Extract the [X, Y] coordinate from the center of the cell holding the provided text.  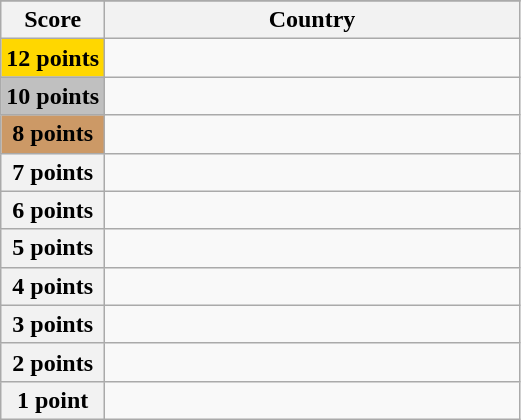
12 points [53, 58]
Score [53, 20]
8 points [53, 134]
6 points [53, 210]
2 points [53, 362]
3 points [53, 324]
Country [312, 20]
7 points [53, 172]
10 points [53, 96]
5 points [53, 248]
1 point [53, 400]
4 points [53, 286]
